Pinpoint the cell where the given text exists, returning its (X, Y) midpoint coordinate. 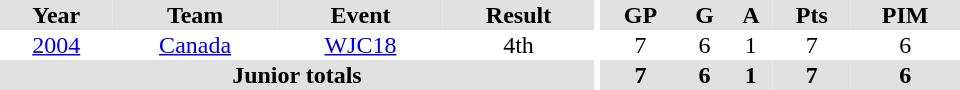
2004 (56, 45)
Event (360, 15)
Pts (812, 15)
A (750, 15)
Year (56, 15)
4th (518, 45)
G (705, 15)
Canada (194, 45)
GP (640, 15)
Junior totals (297, 75)
WJC18 (360, 45)
PIM (905, 15)
Result (518, 15)
Team (194, 15)
